Locate the cell with the specified text and output its (x, y) center coordinate. 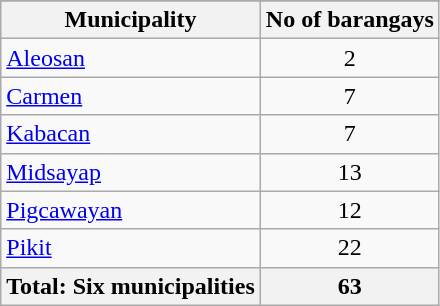
Aleosan (131, 58)
2 (350, 58)
12 (350, 210)
No of barangays (350, 20)
Kabacan (131, 134)
Midsayap (131, 172)
Pikit (131, 248)
Pigcawayan (131, 210)
Total: Six municipalities (131, 286)
22 (350, 248)
13 (350, 172)
Carmen (131, 96)
63 (350, 286)
Municipality (131, 20)
